Locate the cell with the specified text and output its [X, Y] center coordinate. 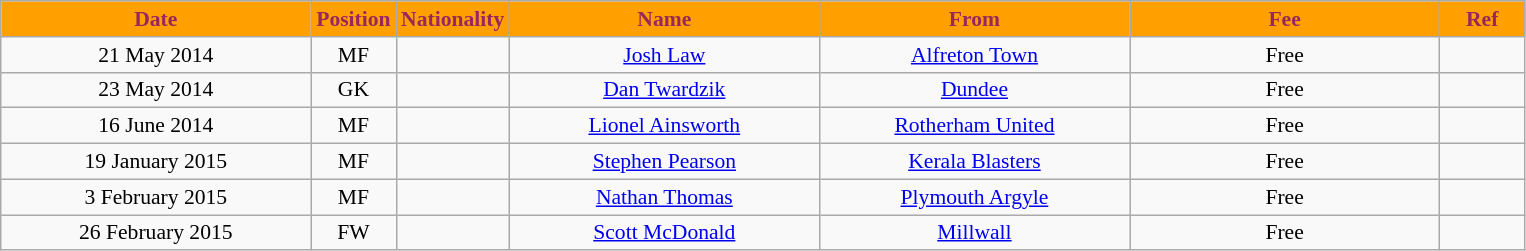
21 May 2014 [156, 55]
Nationality [452, 19]
FW [354, 233]
Kerala Blasters [974, 162]
Dan Twardzik [664, 90]
3 February 2015 [156, 197]
Nathan Thomas [664, 197]
Alfreton Town [974, 55]
Ref [1482, 19]
Lionel Ainsworth [664, 126]
Scott McDonald [664, 233]
GK [354, 90]
19 January 2015 [156, 162]
Plymouth Argyle [974, 197]
Fee [1285, 19]
Stephen Pearson [664, 162]
Dundee [974, 90]
26 February 2015 [156, 233]
Date [156, 19]
23 May 2014 [156, 90]
Name [664, 19]
Millwall [974, 233]
From [974, 19]
Position [354, 19]
Josh Law [664, 55]
16 June 2014 [156, 126]
Rotherham United [974, 126]
